Search for the cell housing the specified text and yield its [x, y] center coordinate. 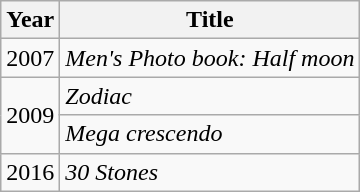
30 Stones [210, 172]
2016 [30, 172]
Year [30, 20]
Men's Photo book: Half moon [210, 58]
2009 [30, 115]
Zodiac [210, 96]
Mega crescendo [210, 134]
2007 [30, 58]
Title [210, 20]
